Output the [x, y] coordinate of the center of the cell containing the given text.  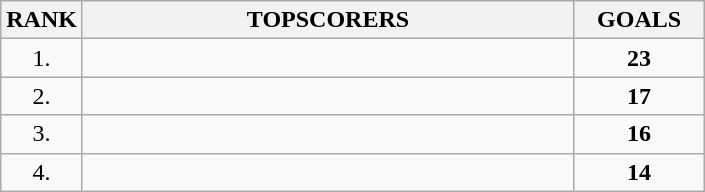
RANK [42, 20]
3. [42, 134]
2. [42, 96]
23 [640, 58]
16 [640, 134]
GOALS [640, 20]
TOPSCORERS [328, 20]
4. [42, 172]
14 [640, 172]
1. [42, 58]
17 [640, 96]
